For the text-containing cell, return its midpoint in [x, y] coordinate format. 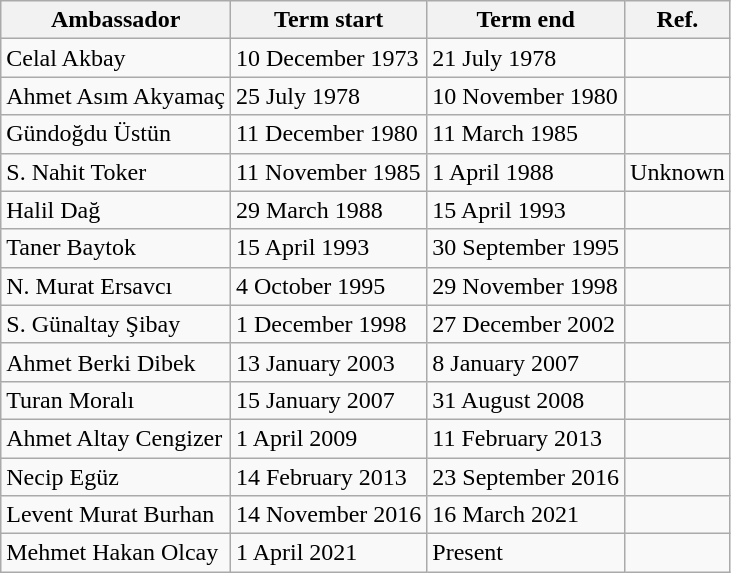
1 April 2009 [328, 438]
16 March 2021 [526, 515]
23 September 2016 [526, 477]
Levent Murat Burhan [116, 515]
30 September 1995 [526, 248]
Halil Dağ [116, 210]
21 July 1978 [526, 58]
1 April 2021 [328, 553]
Ahmet Berki Dibek [116, 362]
27 December 2002 [526, 324]
11 December 1980 [328, 134]
13 January 2003 [328, 362]
31 August 2008 [526, 400]
11 February 2013 [526, 438]
1 April 1988 [526, 172]
Present [526, 553]
Ahmet Altay Cengizer [116, 438]
15 January 2007 [328, 400]
10 November 1980 [526, 96]
29 March 1988 [328, 210]
Necip Egüz [116, 477]
14 February 2013 [328, 477]
Term end [526, 20]
Celal Akbay [116, 58]
Ahmet Asım Akyamaç [116, 96]
S. Günaltay Şibay [116, 324]
10 December 1973 [328, 58]
8 January 2007 [526, 362]
S. Nahit Toker [116, 172]
Taner Baytok [116, 248]
Turan Moralı [116, 400]
1 December 1998 [328, 324]
25 July 1978 [328, 96]
Term start [328, 20]
11 November 1985 [328, 172]
14 November 2016 [328, 515]
29 November 1998 [526, 286]
Mehmet Hakan Olcay [116, 553]
Unknown [678, 172]
Gündoğdu Üstün [116, 134]
N. Murat Ersavcı [116, 286]
Ambassador [116, 20]
4 October 1995 [328, 286]
Ref. [678, 20]
11 March 1985 [526, 134]
